Extract the (X, Y) coordinate from the center of the cell holding the provided text.  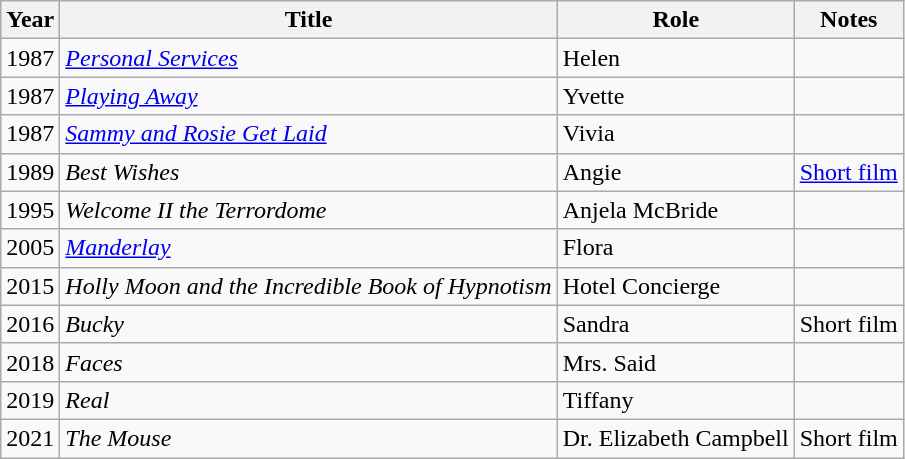
1995 (30, 210)
Yvette (676, 96)
Helen (676, 58)
Title (308, 20)
2015 (30, 286)
Manderlay (308, 248)
2021 (30, 438)
Best Wishes (308, 172)
Sandra (676, 324)
Anjela McBride (676, 210)
Notes (848, 20)
Faces (308, 362)
Year (30, 20)
2019 (30, 400)
Playing Away (308, 96)
Hotel Concierge (676, 286)
Tiffany (676, 400)
Welcome II the Terrordome (308, 210)
Holly Moon and the Incredible Book of Hypnotism (308, 286)
Personal Services (308, 58)
2005 (30, 248)
Real (308, 400)
Bucky (308, 324)
Role (676, 20)
2018 (30, 362)
1989 (30, 172)
The Mouse (308, 438)
Mrs. Said (676, 362)
Vivia (676, 134)
2016 (30, 324)
Sammy and Rosie Get Laid (308, 134)
Angie (676, 172)
Dr. Elizabeth Campbell (676, 438)
Flora (676, 248)
